Capture the cell that displays the provided text and extract its (x, y) central coordinate. 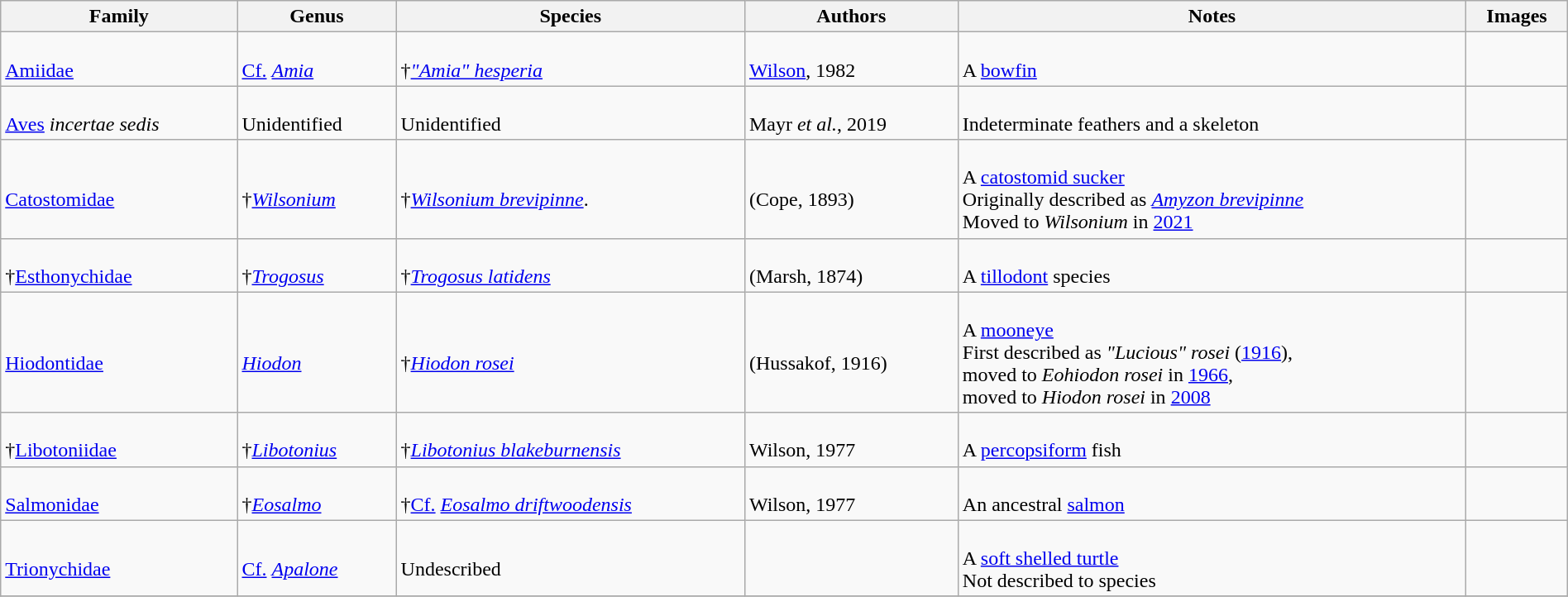
†Hiodon rosei (571, 352)
Notes (1212, 17)
Indeterminate feathers and a skeleton (1212, 112)
A bowfin (1212, 60)
Hiodontidae (119, 352)
†"Amia" hesperia (571, 60)
Salmonidae (119, 493)
†Eosalmo (317, 493)
(Cope, 1893) (851, 189)
†Wilsonium (317, 189)
Aves incertae sedis (119, 112)
Authors (851, 17)
Trionychidae (119, 558)
†Trogosus (317, 265)
A soft shelled turtleNot described to species (1212, 558)
†Cf. Eosalmo driftwoodensis (571, 493)
†Esthonychidae (119, 265)
Species (571, 17)
Mayr et al., 2019 (851, 112)
A catostomid suckerOriginally described as Amyzon brevipinneMoved to Wilsonium in 2021 (1212, 189)
Family (119, 17)
Undescribed (571, 558)
A tillodont species (1212, 265)
Genus (317, 17)
†Libotonius blakeburnensis (571, 440)
†Libotonius (317, 440)
†Wilsonium brevipinne. (571, 189)
A mooneyeFirst described as "Lucious" rosei (1916), moved to Eohiodon rosei in 1966,moved to Hiodon rosei in 2008 (1212, 352)
Wilson, 1982 (851, 60)
Cf. Apalone (317, 558)
Amiidae (119, 60)
†Libotoniidae (119, 440)
Catostomidae (119, 189)
Images (1517, 17)
An ancestral salmon (1212, 493)
(Marsh, 1874) (851, 265)
(Hussakof, 1916) (851, 352)
Cf. Amia (317, 60)
A percopsiform fish (1212, 440)
Hiodon (317, 352)
†Trogosus latidens (571, 265)
